Return (x, y) of the center of cell containing provided text 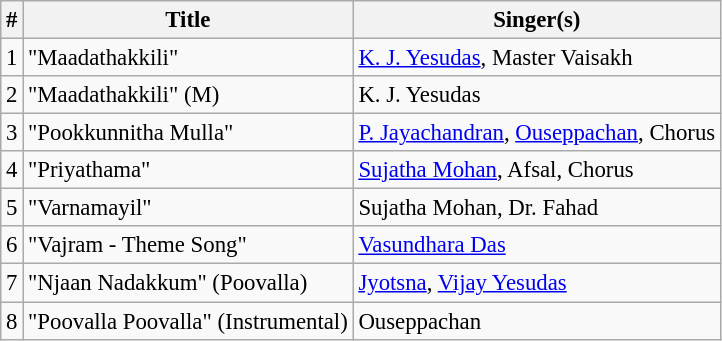
"Maadathakkili" (M) (188, 95)
7 (12, 283)
"Pookkunnitha Mulla" (188, 133)
6 (12, 245)
P. Jayachandran, Ouseppachan, Chorus (536, 133)
5 (12, 208)
"Priyathama" (188, 170)
# (12, 20)
"Njaan Nadakkum" (Poovalla) (188, 283)
"Varnamayil" (188, 208)
Title (188, 20)
Ouseppachan (536, 321)
8 (12, 321)
"Vajram - Theme Song" (188, 245)
4 (12, 170)
Vasundhara Das (536, 245)
Sujatha Mohan, Dr. Fahad (536, 208)
K. J. Yesudas, Master Vaisakh (536, 58)
1 (12, 58)
"Maadathakkili" (188, 58)
K. J. Yesudas (536, 95)
3 (12, 133)
Singer(s) (536, 20)
Jyotsna, Vijay Yesudas (536, 283)
2 (12, 95)
Sujatha Mohan, Afsal, Chorus (536, 170)
"Poovalla Poovalla" (Instrumental) (188, 321)
